Return [x, y] of the center of cell containing provided text 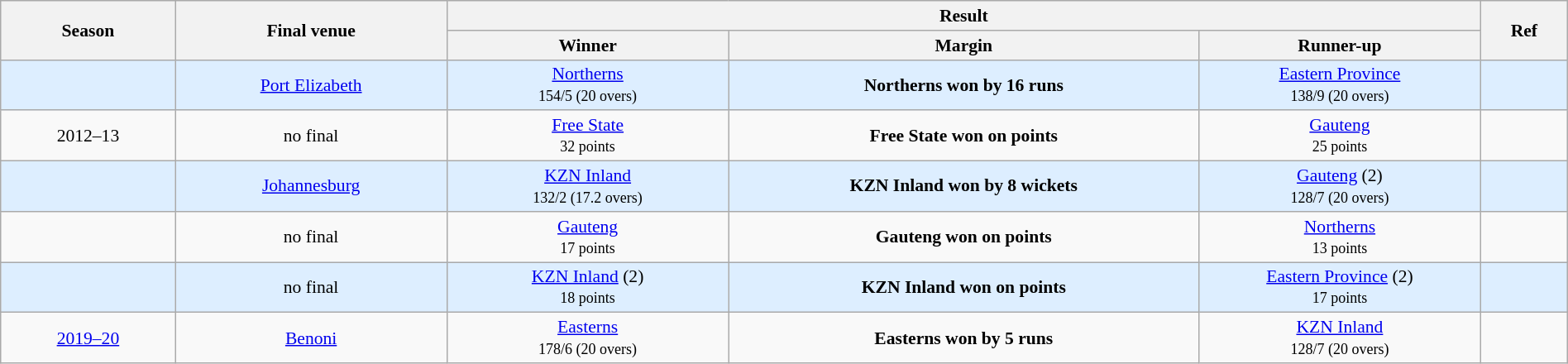
Northerns154/5 (20 overs) [587, 84]
KZN Inland (2)18 points [587, 288]
Eastern Province (2)17 points [1340, 288]
Season [88, 30]
Winner [587, 45]
Free State32 points [587, 136]
KZN Inland won by 8 wickets [963, 187]
Eastern Province138/9 (20 overs) [1340, 84]
KZN Inland132/2 (17.2 overs) [587, 187]
Gauteng25 points [1340, 136]
Northerns won by 16 runs [963, 84]
KZN Inland128/7 (20 overs) [1340, 338]
Benoni [311, 338]
Final venue [311, 30]
2019–20 [88, 338]
KZN Inland won on points [963, 288]
Northerns13 points [1340, 237]
Gauteng17 points [587, 237]
Easterns won by 5 runs [963, 338]
Free State won on points [963, 136]
2012–13 [88, 136]
Gauteng won on points [963, 237]
Ref [1523, 30]
Johannesburg [311, 187]
Port Elizabeth [311, 84]
Margin [963, 45]
Gauteng (2)128/7 (20 overs) [1340, 187]
Easterns178/6 (20 overs) [587, 338]
Runner-up [1340, 45]
Result [963, 16]
